Locate the cell with the specified text and output its [X, Y] center coordinate. 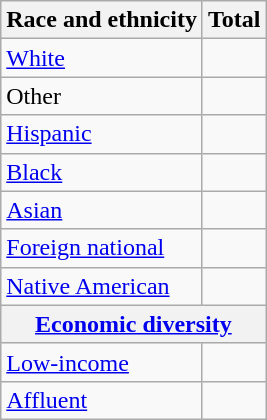
Race and ethnicity [102, 20]
Affluent [102, 400]
Native American [102, 286]
White [102, 58]
Low-income [102, 362]
Other [102, 96]
Foreign national [102, 248]
Black [102, 172]
Asian [102, 210]
Economic diversity [134, 324]
Hispanic [102, 134]
Total [234, 20]
